Identify which cell holds the provided text, then report its (x, y) central coordinate. 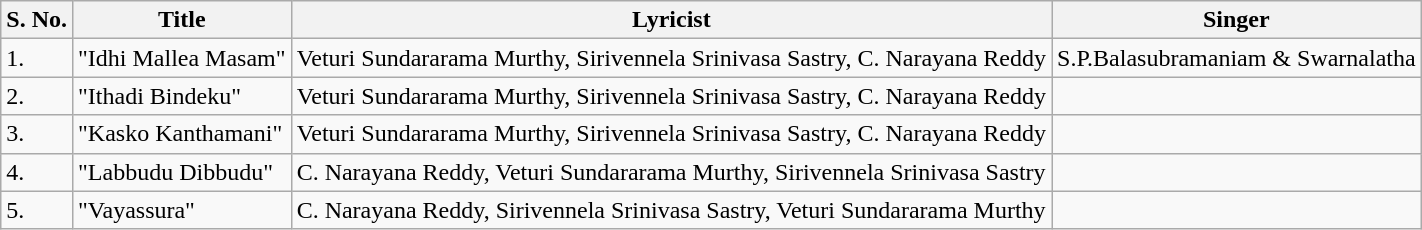
S. No. (37, 20)
2. (37, 96)
3. (37, 134)
"Vayassura" (182, 210)
1. (37, 58)
"Kasko Kanthamani" (182, 134)
Singer (1237, 20)
4. (37, 172)
"Idhi Mallea Masam" (182, 58)
Lyricist (671, 20)
S.P.Balasubramaniam & Swarnalatha (1237, 58)
5. (37, 210)
"Labbudu Dibbudu" (182, 172)
"Ithadi Bindeku" (182, 96)
C. Narayana Reddy, Veturi Sundararama Murthy, Sirivennela Srinivasa Sastry (671, 172)
Title (182, 20)
C. Narayana Reddy, Sirivennela Srinivasa Sastry, Veturi Sundararama Murthy (671, 210)
